Pinpoint the cell where the given text exists, returning its (x, y) midpoint coordinate. 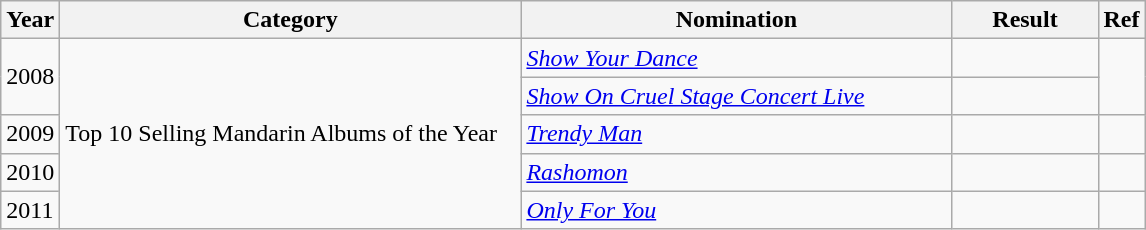
Trendy Man (736, 134)
2010 (30, 172)
Year (30, 20)
Top 10 Selling Mandarin Albums of the Year (290, 134)
Category (290, 20)
Nomination (736, 20)
Show Your Dance (736, 58)
Rashomon (736, 172)
Only For You (736, 210)
Show On Cruel Stage Concert Live (736, 96)
Result (1025, 20)
2011 (30, 210)
Ref (1122, 20)
2009 (30, 134)
2008 (30, 77)
